Return the (x, y) coordinate for the center point of the cell that contains the specified text.  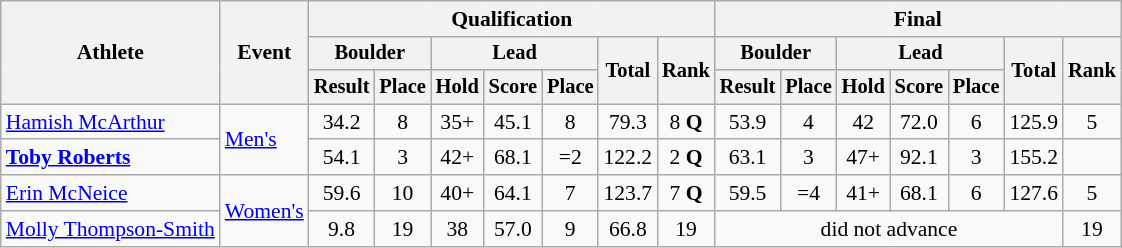
7 Q (686, 193)
41+ (864, 193)
64.1 (513, 193)
Hamish McArthur (110, 122)
59.6 (342, 193)
47+ (864, 158)
34.2 (342, 122)
Women's (264, 210)
2 Q (686, 158)
10 (402, 193)
57.0 (513, 229)
35+ (458, 122)
Erin McNeice (110, 193)
63.1 (748, 158)
=2 (570, 158)
8 Q (686, 122)
Men's (264, 140)
122.2 (628, 158)
66.8 (628, 229)
92.1 (919, 158)
Molly Thompson-Smith (110, 229)
72.0 (919, 122)
42 (864, 122)
=4 (808, 193)
Qualification (512, 19)
did not advance (889, 229)
38 (458, 229)
Athlete (110, 52)
123.7 (628, 193)
59.5 (748, 193)
79.3 (628, 122)
54.1 (342, 158)
40+ (458, 193)
42+ (458, 158)
127.6 (1034, 193)
45.1 (513, 122)
9 (570, 229)
155.2 (1034, 158)
7 (570, 193)
9.8 (342, 229)
53.9 (748, 122)
4 (808, 122)
Final (918, 19)
125.9 (1034, 122)
Event (264, 52)
Toby Roberts (110, 158)
